For the text-containing cell, return its midpoint in (x, y) coordinate format. 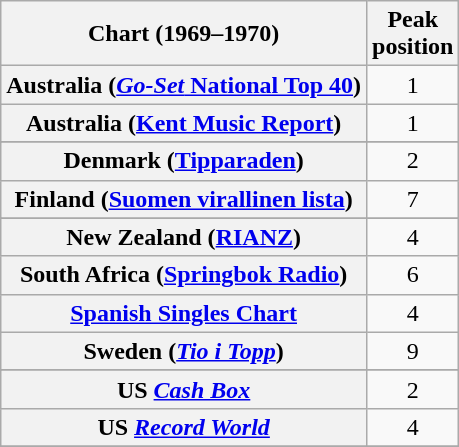
Peakposition (413, 34)
Sweden (Tio i Topp) (184, 351)
Australia (Kent Music Report) (184, 123)
US Record World (184, 427)
South Africa (Springbok Radio) (184, 275)
US Cash Box (184, 389)
7 (413, 199)
6 (413, 275)
Spanish Singles Chart (184, 313)
Denmark (Tipparaden) (184, 161)
Finland (Suomen virallinen lista) (184, 199)
9 (413, 351)
New Zealand (RIANZ) (184, 237)
Australia (Go-Set National Top 40) (184, 85)
Chart (1969–1970) (184, 34)
